Return (x, y) of the center of cell containing provided text 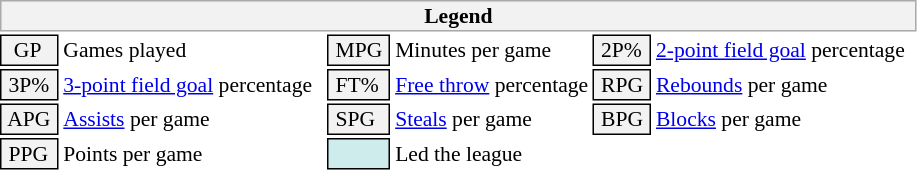
PPG (30, 154)
Steals per game (492, 120)
Minutes per game (492, 50)
Points per game (193, 154)
SPG (359, 120)
Rebounds per game (785, 85)
GP (30, 50)
Games played (193, 50)
RPG (622, 85)
Free throw percentage (492, 85)
Blocks per game (785, 120)
Legend (458, 16)
3-point field goal percentage (193, 85)
MPG (359, 50)
APG (30, 120)
FT% (359, 85)
2P% (622, 50)
Assists per game (193, 120)
3P% (30, 85)
Led the league (492, 154)
BPG (622, 120)
2-point field goal percentage (785, 50)
